Scan for the cell matching the given text and deliver its (X, Y) coordinate at center. 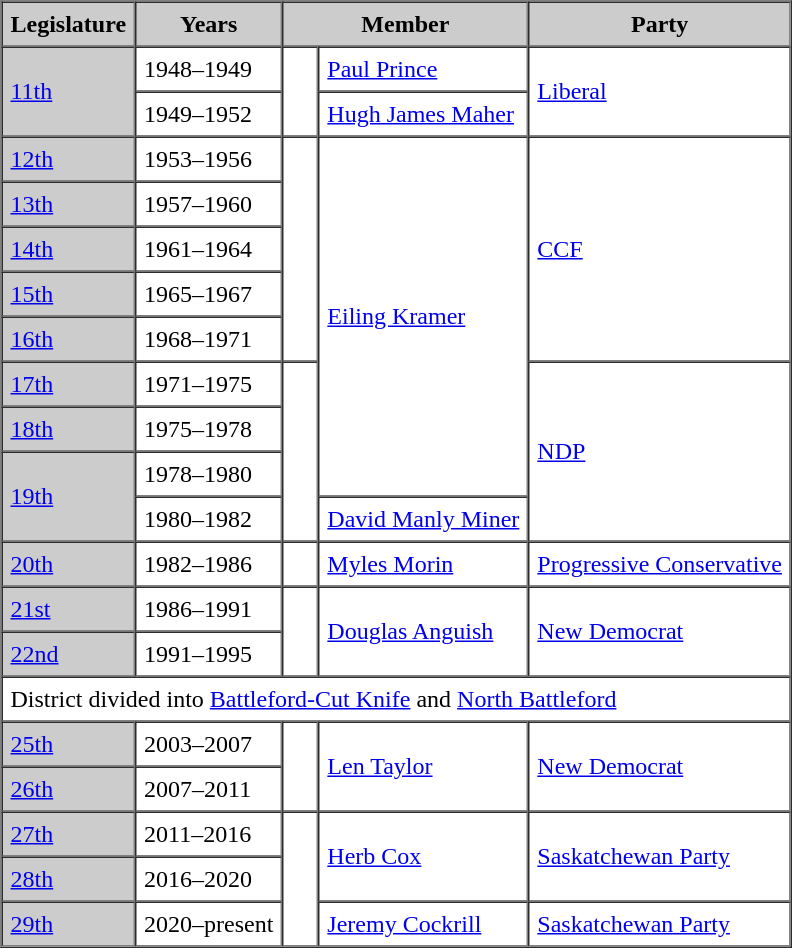
25th (69, 744)
2016–2020 (208, 878)
NDP (660, 452)
1953–1956 (208, 158)
District divided into Battleford-Cut Knife and North Battleford (396, 698)
2020–present (208, 924)
Party (660, 24)
Progressive Conservative (660, 564)
Len Taylor (423, 767)
Eiling Kramer (423, 316)
1949–1952 (208, 114)
2011–2016 (208, 834)
1991–1995 (208, 654)
13th (69, 204)
18th (69, 428)
1978–1980 (208, 474)
21st (69, 608)
1948–1949 (208, 68)
Years (208, 24)
20th (69, 564)
19th (69, 497)
29th (69, 924)
2003–2007 (208, 744)
Paul Prince (423, 68)
Member (405, 24)
2007–2011 (208, 788)
27th (69, 834)
Hugh James Maher (423, 114)
11th (69, 91)
17th (69, 384)
1971–1975 (208, 384)
CCF (660, 248)
16th (69, 338)
Jeremy Cockrill (423, 924)
Douglas Anguish (423, 631)
1965–1967 (208, 294)
15th (69, 294)
1975–1978 (208, 428)
1980–1982 (208, 518)
1986–1991 (208, 608)
14th (69, 248)
Herb Cox (423, 857)
David Manly Miner (423, 518)
1968–1971 (208, 338)
1961–1964 (208, 248)
12th (69, 158)
Liberal (660, 91)
26th (69, 788)
1957–1960 (208, 204)
Legislature (69, 24)
1982–1986 (208, 564)
Myles Morin (423, 564)
28th (69, 878)
22nd (69, 654)
